Scan for the cell matching the given text and deliver its [x, y] coordinate at center. 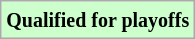
Qualified for playoffs [98, 20]
